Detect which cell encompasses the target text, then output its [x, y] center coordinate. 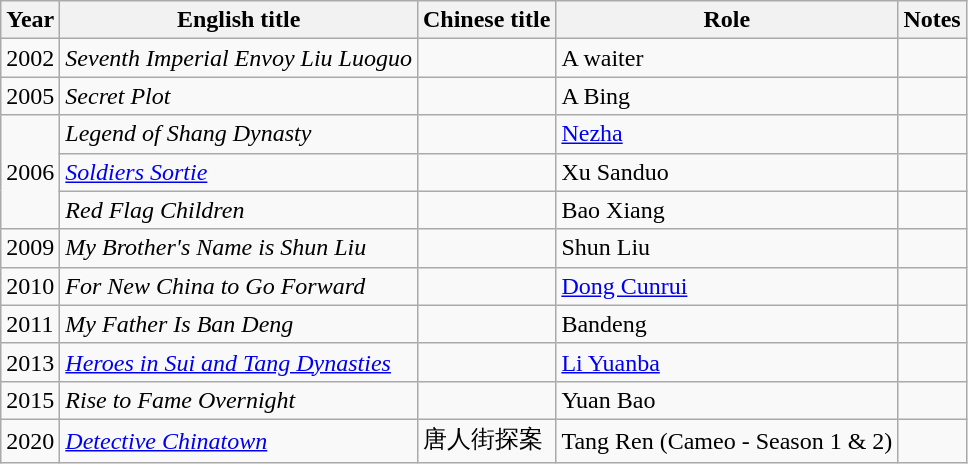
Secret Plot [239, 96]
Shun Liu [727, 248]
Legend of Shang Dynasty [239, 134]
Xu Sanduo [727, 172]
2010 [30, 286]
Year [30, 20]
唐人街探案 [486, 440]
Tang Ren (Cameo - Season 1 & 2) [727, 440]
Dong Cunrui [727, 286]
2005 [30, 96]
Seventh Imperial Envoy Liu Luoguo [239, 58]
Role [727, 20]
English title [239, 20]
Bao Xiang [727, 210]
Rise to Fame Overnight [239, 400]
My Father Is Ban Deng [239, 324]
For New China to Go Forward [239, 286]
2009 [30, 248]
Heroes in Sui and Tang Dynasties [239, 362]
A waiter [727, 58]
Notes [932, 20]
Bandeng [727, 324]
Nezha [727, 134]
Li Yuanba [727, 362]
2011 [30, 324]
Chinese title [486, 20]
Soldiers Sortie [239, 172]
2015 [30, 400]
Yuan Bao [727, 400]
Red Flag Children [239, 210]
My Brother's Name is Shun Liu [239, 248]
A Bing [727, 96]
2020 [30, 440]
Detective Chinatown [239, 440]
2006 [30, 172]
2002 [30, 58]
2013 [30, 362]
